Search for the cell housing the specified text and yield its [x, y] center coordinate. 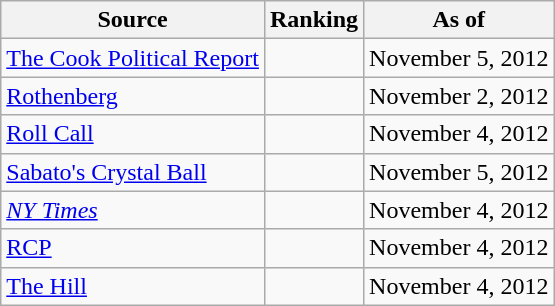
Roll Call [133, 134]
As of [459, 20]
RCP [133, 248]
Source [133, 20]
The Hill [133, 286]
Ranking [314, 20]
NY Times [133, 210]
November 2, 2012 [459, 96]
Sabato's Crystal Ball [133, 172]
Rothenberg [133, 96]
The Cook Political Report [133, 58]
